Extract the (X, Y) coordinate from the center of the cell holding the provided text.  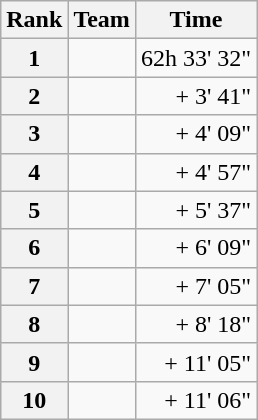
+ 11' 06" (196, 400)
62h 33' 32" (196, 58)
+ 4' 57" (196, 172)
9 (34, 362)
Time (196, 20)
+ 7' 05" (196, 286)
4 (34, 172)
2 (34, 96)
8 (34, 324)
Rank (34, 20)
+ 3' 41" (196, 96)
+ 11' 05" (196, 362)
1 (34, 58)
Team (102, 20)
+ 5' 37" (196, 210)
+ 8' 18" (196, 324)
+ 6' 09" (196, 248)
3 (34, 134)
5 (34, 210)
10 (34, 400)
7 (34, 286)
+ 4' 09" (196, 134)
6 (34, 248)
